Detect which cell encompasses the target text, then output its (x, y) center coordinate. 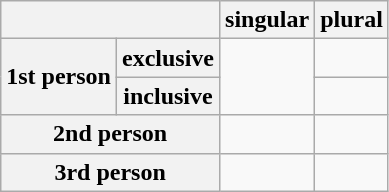
singular (268, 20)
2nd person (110, 134)
1st person (59, 77)
3rd person (110, 172)
plural (352, 20)
inclusive (168, 96)
exclusive (168, 58)
